Identify which cell holds the provided text, then report its (x, y) central coordinate. 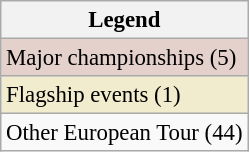
Other European Tour (44) (124, 133)
Major championships (5) (124, 58)
Flagship events (1) (124, 95)
Legend (124, 20)
